Scan for the cell matching the given text and deliver its [x, y] coordinate at center. 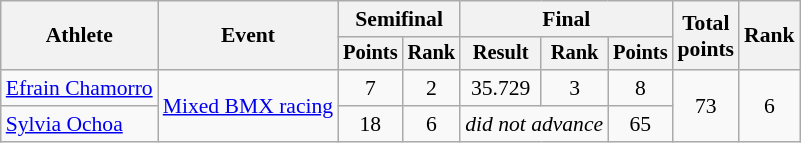
Result [500, 54]
Efrain Chamorro [80, 88]
Athlete [80, 36]
8 [640, 88]
65 [640, 124]
Final [566, 19]
did not advance [534, 124]
Totalpoints [706, 36]
Mixed BMX racing [248, 106]
18 [370, 124]
7 [370, 88]
2 [432, 88]
Event [248, 36]
3 [574, 88]
73 [706, 106]
35.729 [500, 88]
Sylvia Ochoa [80, 124]
Semifinal [399, 19]
